Find where the given text appears and provide that cell's center as [x, y] coordinate. 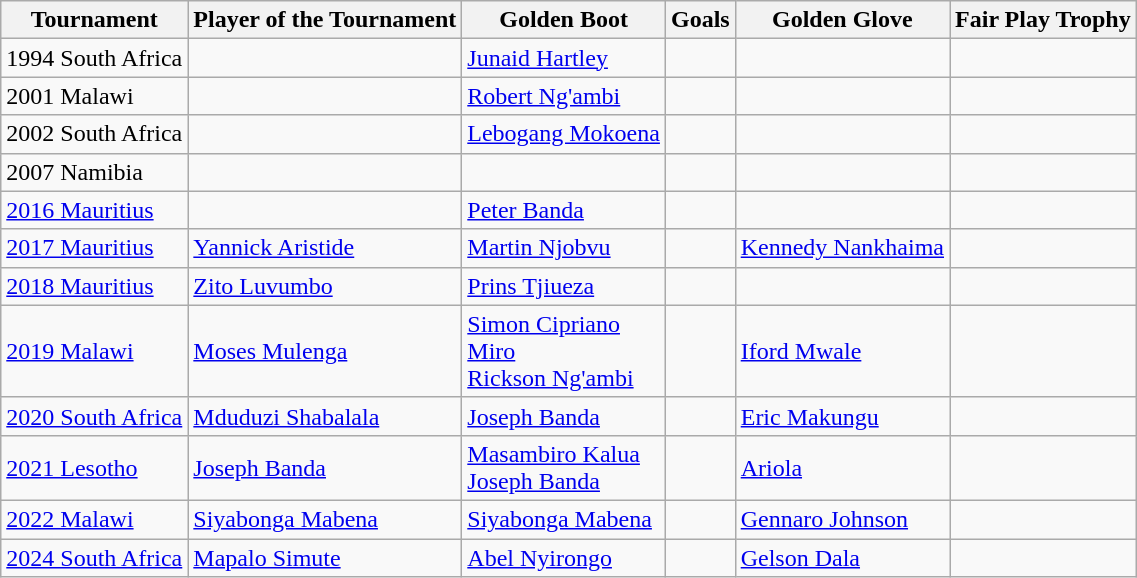
2017 Mauritius [94, 248]
Martin Njobvu [564, 248]
1994 South Africa [94, 58]
Tournament [94, 20]
Mduduzi Shabalala [325, 416]
Moses Mulenga [325, 351]
Ariola [842, 468]
Iford Mwale [842, 351]
2007 Namibia [94, 172]
Lebogang Mokoena [564, 134]
Gennaro Johnson [842, 519]
Golden Glove [842, 20]
Robert Ng'ambi [564, 96]
Eric Makungu [842, 416]
2020 South Africa [94, 416]
2001 Malawi [94, 96]
2018 Mauritius [94, 286]
Player of the Tournament [325, 20]
Zito Luvumbo [325, 286]
Gelson Dala [842, 557]
Golden Boot [564, 20]
Simon Cipriano Miro Rickson Ng'ambi [564, 351]
Masambiro Kalua Joseph Banda [564, 468]
Yannick Aristide [325, 248]
Fair Play Trophy [1044, 20]
Goals [700, 20]
2019 Malawi [94, 351]
Prins Tjiueza [564, 286]
2002 South Africa [94, 134]
2024 South Africa [94, 557]
Mapalo Simute [325, 557]
Junaid Hartley [564, 58]
Peter Banda [564, 210]
2021 Lesotho [94, 468]
2022 Malawi [94, 519]
Abel Nyirongo [564, 557]
Kennedy Nankhaima [842, 248]
2016 Mauritius [94, 210]
